Find where the given text appears and provide that cell's center as [X, Y] coordinate. 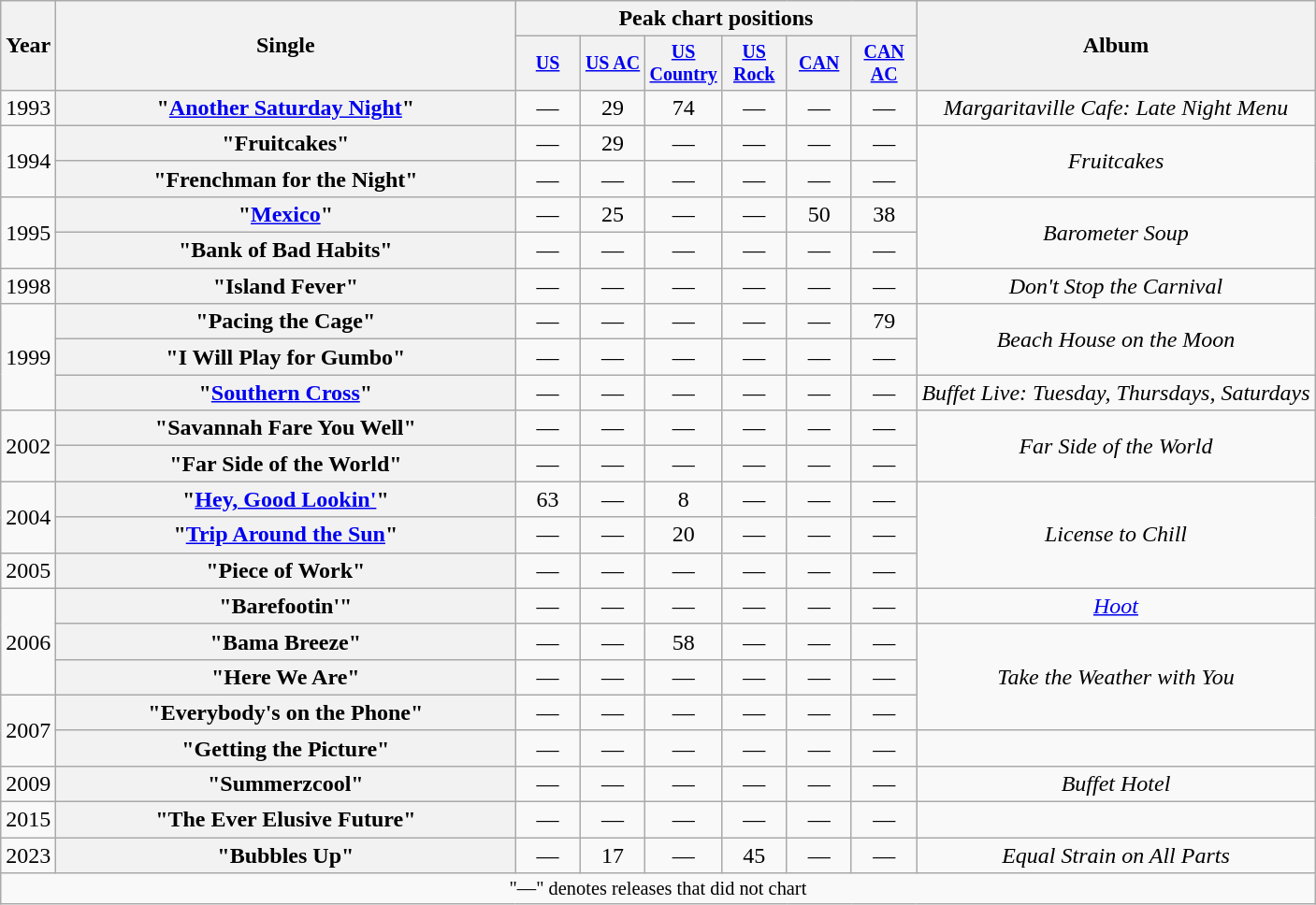
US Rock [754, 64]
"—" denotes releases that did not chart [658, 889]
1999 [28, 357]
"Frenchman for the Night" [286, 179]
"Hey, Good Lookin'" [286, 499]
2006 [28, 641]
"The Ever Elusive Future" [286, 820]
2023 [28, 855]
Equal Strain on All Parts [1116, 855]
8 [684, 499]
Single [286, 46]
2007 [28, 730]
Buffet Live: Tuesday, Thursdays, Saturdays [1116, 393]
1998 [28, 286]
Take the Weather with You [1116, 677]
Far Side of the World [1116, 446]
Fruitcakes [1116, 161]
"I Will Play for Gumbo" [286, 357]
1995 [28, 232]
License to Chill [1116, 535]
Don't Stop the Carnival [1116, 286]
Margaritaville Cafe: Late Night Menu [1116, 108]
2009 [28, 783]
"Savannah Fare You Well" [286, 428]
CAN AC [883, 64]
"Barefootin'" [286, 606]
2002 [28, 446]
"Bank of Bad Habits" [286, 251]
"Island Fever" [286, 286]
"Another Saturday Night" [286, 108]
"Southern Cross" [286, 393]
"Piece of Work" [286, 570]
"Far Side of the World" [286, 464]
US Country [684, 64]
Year [28, 46]
"Fruitcakes" [286, 143]
"Getting the Picture" [286, 748]
"Summerzcool" [286, 783]
"Bubbles Up" [286, 855]
Barometer Soup [1116, 232]
Hoot [1116, 606]
"Mexico" [286, 214]
Peak chart positions [716, 19]
US AC [612, 64]
74 [684, 108]
"Here We Are" [286, 677]
"Everybody's on the Phone" [286, 712]
38 [883, 214]
1994 [28, 161]
20 [684, 535]
1993 [28, 108]
"Bama Breeze" [286, 641]
"Pacing the Cage" [286, 322]
Buffet Hotel [1116, 783]
2004 [28, 517]
50 [819, 214]
45 [754, 855]
Beach House on the Moon [1116, 339]
Album [1116, 46]
2005 [28, 570]
2015 [28, 820]
"Trip Around the Sun" [286, 535]
CAN [819, 64]
58 [684, 641]
63 [548, 499]
17 [612, 855]
US [548, 64]
79 [883, 322]
25 [612, 214]
